Determine the [X, Y] coordinate at the center of the cell enclosing the given text.  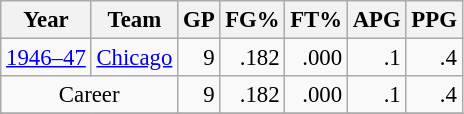
FT% [316, 20]
Career [90, 95]
APG [376, 20]
1946–47 [46, 58]
FG% [252, 20]
Chicago [134, 58]
GP [199, 20]
Year [46, 20]
Team [134, 20]
PPG [434, 20]
